From the cell containing the given text, extract its center point as [X, Y] coordinate. 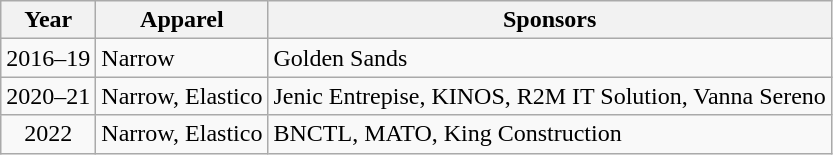
Jenic Entrepise, KINOS, R2M IT Solution, Vanna Sereno [550, 96]
2020–21 [48, 96]
Golden Sands [550, 58]
Apparel [182, 20]
Year [48, 20]
Narrow [182, 58]
Sponsors [550, 20]
2016–19 [48, 58]
BNCTL, MATO, King Construction [550, 134]
2022 [48, 134]
